Scan for the cell matching the given text and deliver its (x, y) coordinate at center. 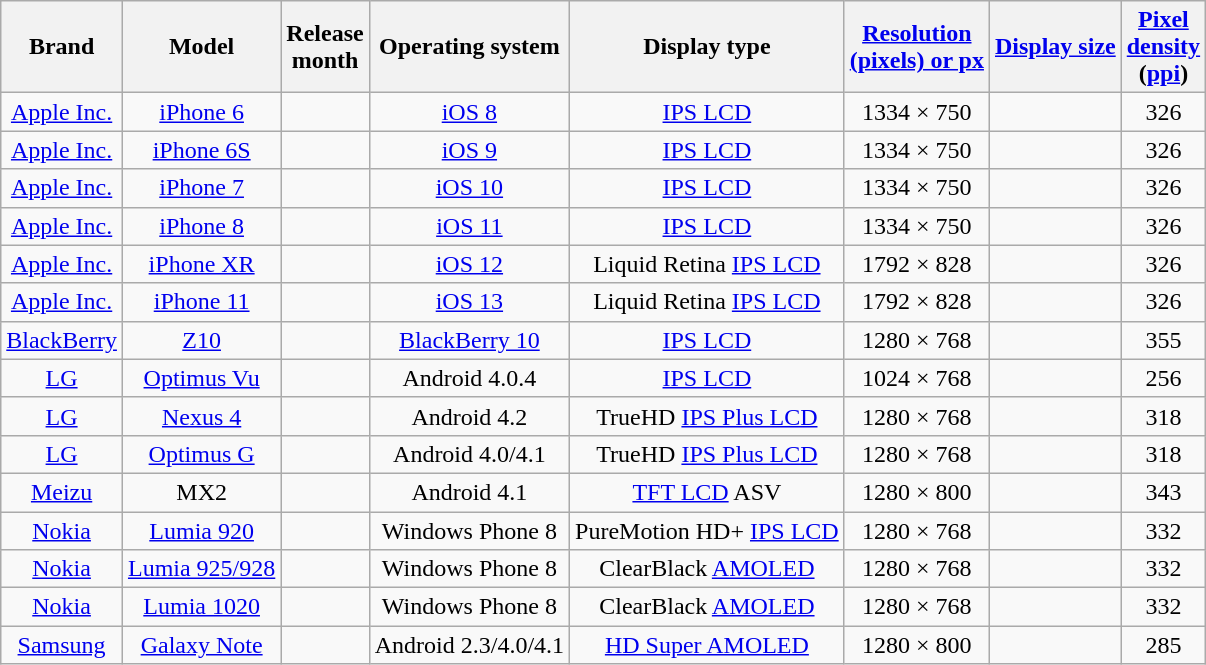
Pixeldensity(ppi) (1163, 47)
Android 2.3/4.0/4.1 (469, 645)
Operating system (469, 47)
355 (1163, 340)
Releasemonth (325, 47)
BlackBerry (62, 340)
iPhone 6S (201, 150)
iPhone 11 (201, 302)
Android 4.0.4 (469, 378)
BlackBerry 10 (469, 340)
Android 4.1 (469, 492)
256 (1163, 378)
Display type (708, 47)
Galaxy Note (201, 645)
Android 4.0/4.1 (469, 454)
iOS 12 (469, 264)
Optimus Vu (201, 378)
Lumia 925/928 (201, 569)
Display size (1055, 47)
iOS 8 (469, 112)
Lumia 1020 (201, 607)
iOS 13 (469, 302)
Android 4.2 (469, 416)
iPhone XR (201, 264)
343 (1163, 492)
iOS 10 (469, 188)
Brand (62, 47)
Model (201, 47)
PureMotion HD+ IPS LCD (708, 531)
Samsung (62, 645)
iOS 11 (469, 226)
TFT LCD ASV (708, 492)
Resolution(pixels) or px (916, 47)
iOS 9 (469, 150)
285 (1163, 645)
Nexus 4 (201, 416)
1024 × 768 (916, 378)
Z10 (201, 340)
Optimus G (201, 454)
Meizu (62, 492)
iPhone 8 (201, 226)
HD Super AMOLED (708, 645)
iPhone 7 (201, 188)
iPhone 6 (201, 112)
MX2 (201, 492)
Lumia 920 (201, 531)
